Pinpoint the cell where the given text exists, returning its (X, Y) midpoint coordinate. 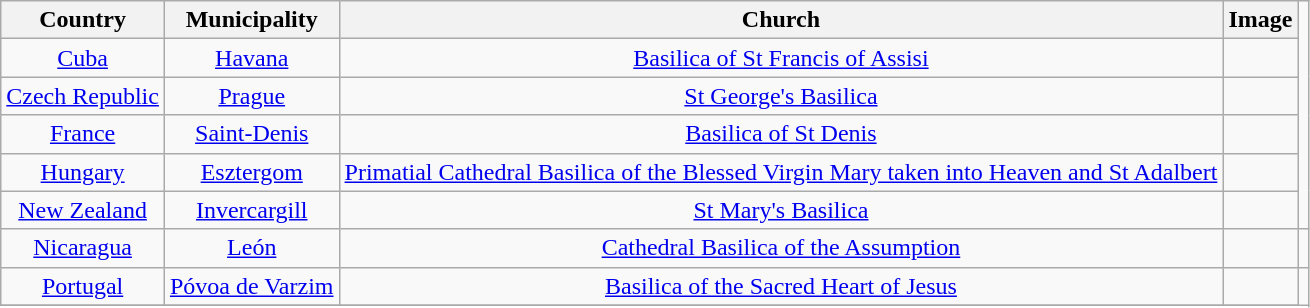
Primatial Cathedral Basilica of the Blessed Virgin Mary taken into Heaven and St Adalbert (781, 172)
Prague (252, 96)
Image (1260, 20)
Czech Republic (83, 96)
Invercargill (252, 210)
France (83, 134)
León (252, 248)
St Mary's Basilica (781, 210)
Basilica of St Denis (781, 134)
Havana (252, 58)
Cathedral Basilica of the Assumption (781, 248)
Basilica of the Sacred Heart of Jesus (781, 286)
Esztergom (252, 172)
Cuba (83, 58)
Municipality (252, 20)
Portugal (83, 286)
Póvoa de Varzim (252, 286)
Basilica of St Francis of Assisi (781, 58)
Hungary (83, 172)
Nicaragua (83, 248)
Country (83, 20)
New Zealand (83, 210)
Saint-Denis (252, 134)
St George's Basilica (781, 96)
Church (781, 20)
